Extract the (x, y) coordinate from the center of the cell holding the provided text.  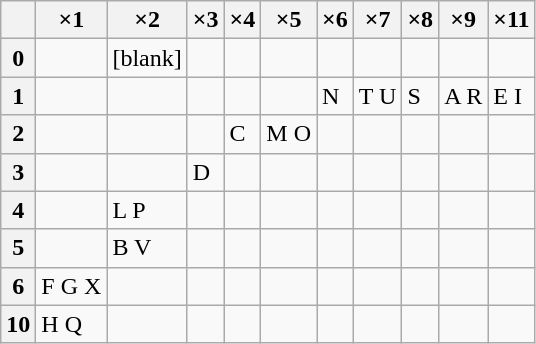
5 (18, 248)
N (334, 96)
3 (18, 172)
×5 (289, 20)
C (242, 134)
×2 (147, 20)
4 (18, 210)
×3 (206, 20)
F G X (72, 286)
×6 (334, 20)
2 (18, 134)
H Q (72, 324)
×7 (378, 20)
×4 (242, 20)
6 (18, 286)
A R (464, 96)
T U (378, 96)
×11 (512, 20)
0 (18, 58)
×1 (72, 20)
×8 (420, 20)
M O (289, 134)
L P (147, 210)
1 (18, 96)
[blank] (147, 58)
S (420, 96)
×9 (464, 20)
E I (512, 96)
D (206, 172)
10 (18, 324)
B V (147, 248)
